Determine the (X, Y) coordinate at the center of the cell enclosing the given text.  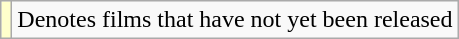
Denotes films that have not yet been released (235, 20)
